Provide the (x, y) coordinate of the cell's center where the given text is located.  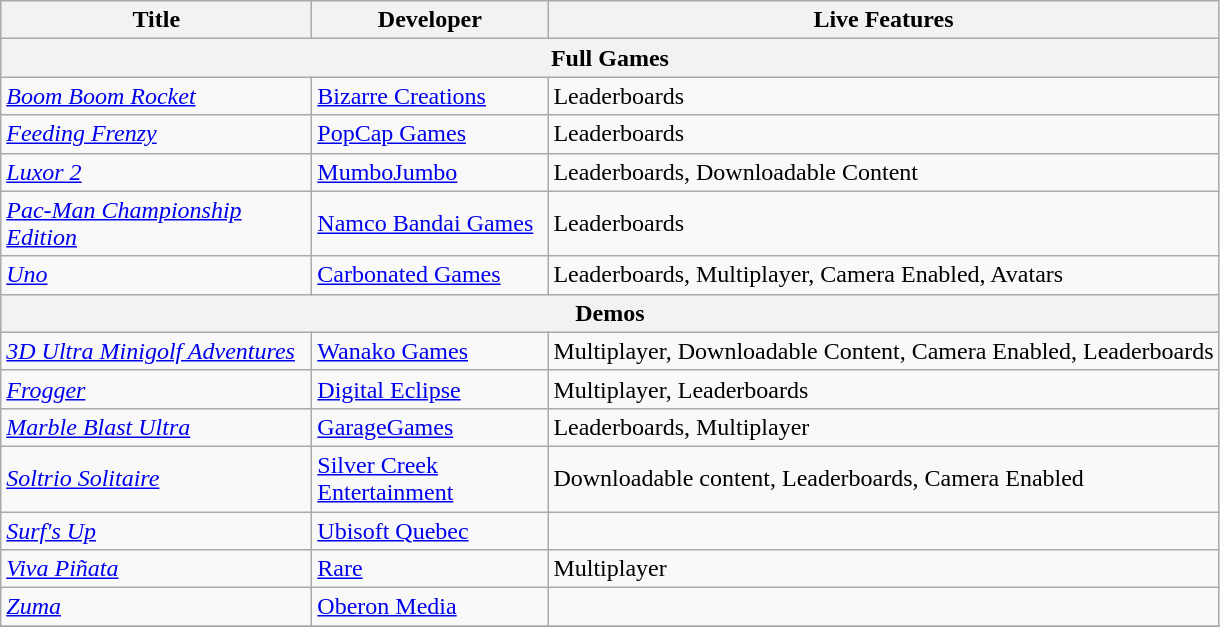
Live Features (884, 20)
Rare (430, 569)
Zuma (156, 607)
Soltrio Solitaire (156, 478)
Leaderboards, Downloadable Content (884, 172)
Oberon Media (430, 607)
Boom Boom Rocket (156, 96)
Feeding Frenzy (156, 134)
Luxor 2 (156, 172)
Multiplayer (884, 569)
Ubisoft Quebec (430, 531)
Wanako Games (430, 351)
MumboJumbo (430, 172)
Developer (430, 20)
Multiplayer, Leaderboards (884, 389)
Demos (610, 313)
Bizarre Creations (430, 96)
3D Ultra Minigolf Adventures (156, 351)
Digital Eclipse (430, 389)
Frogger (156, 389)
Uno (156, 275)
Namco Bandai Games (430, 224)
Downloadable content, Leaderboards, Camera Enabled (884, 478)
PopCap Games (430, 134)
Viva Piñata (156, 569)
Surf's Up (156, 531)
Marble Blast Ultra (156, 427)
Leaderboards, Multiplayer (884, 427)
Multiplayer, Downloadable Content, Camera Enabled, Leaderboards (884, 351)
GarageGames (430, 427)
Full Games (610, 58)
Silver Creek Entertainment (430, 478)
Leaderboards, Multiplayer, Camera Enabled, Avatars (884, 275)
Title (156, 20)
Carbonated Games (430, 275)
Pac-Man Championship Edition (156, 224)
